For the text-containing cell, return its midpoint in (X, Y) coordinate format. 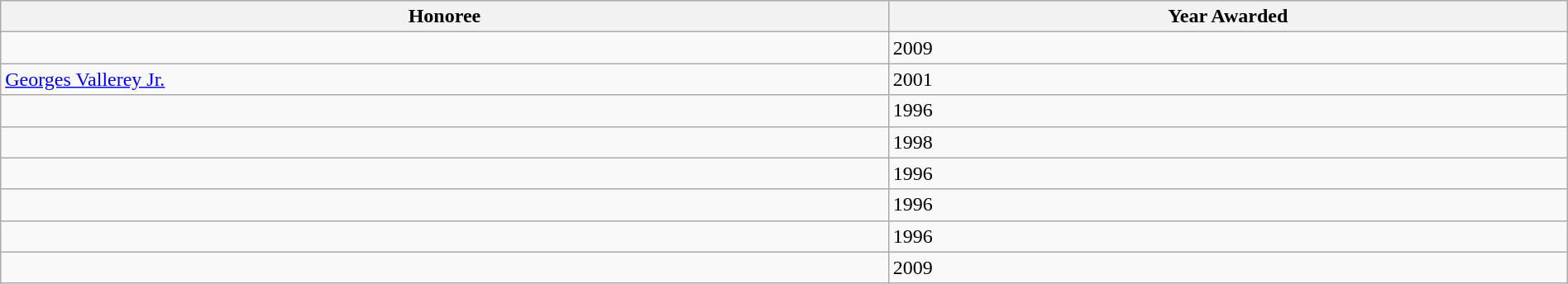
Georges Vallerey Jr. (445, 79)
Honoree (445, 17)
1998 (1227, 142)
Year Awarded (1227, 17)
2001 (1227, 79)
